Determine the (x, y) coordinate at the center of the cell enclosing the given text.  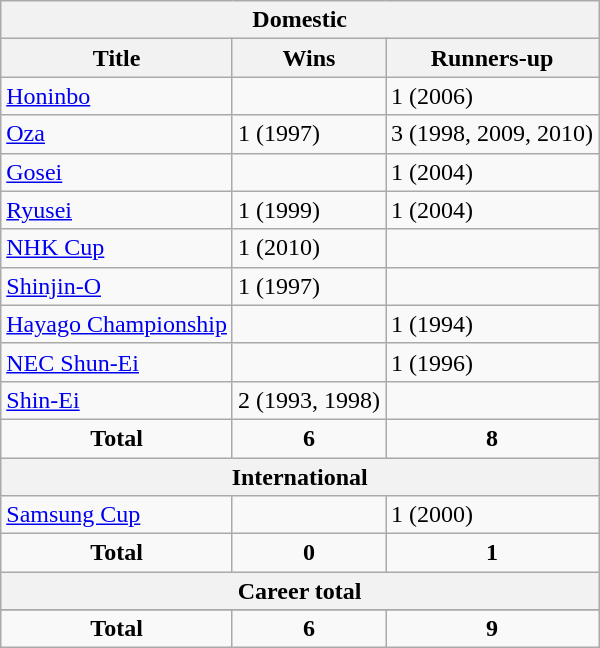
Career total (300, 591)
Wins (308, 58)
1 (1996) (492, 362)
Domestic (300, 20)
Honinbo (117, 96)
Title (117, 58)
1 (492, 553)
0 (308, 553)
Samsung Cup (117, 515)
1 (2010) (308, 248)
9 (492, 629)
2 (1993, 1998) (308, 400)
NHK Cup (117, 248)
Shin-Ei (117, 400)
3 (1998, 2009, 2010) (492, 134)
8 (492, 438)
International (300, 477)
Runners-up (492, 58)
Shinjin-O (117, 286)
1 (2006) (492, 96)
Oza (117, 134)
Ryusei (117, 210)
NEC Shun-Ei (117, 362)
Hayago Championship (117, 324)
1 (1999) (308, 210)
1 (2000) (492, 515)
Gosei (117, 172)
1 (1994) (492, 324)
